Search for the cell housing the specified text and yield its (X, Y) center coordinate. 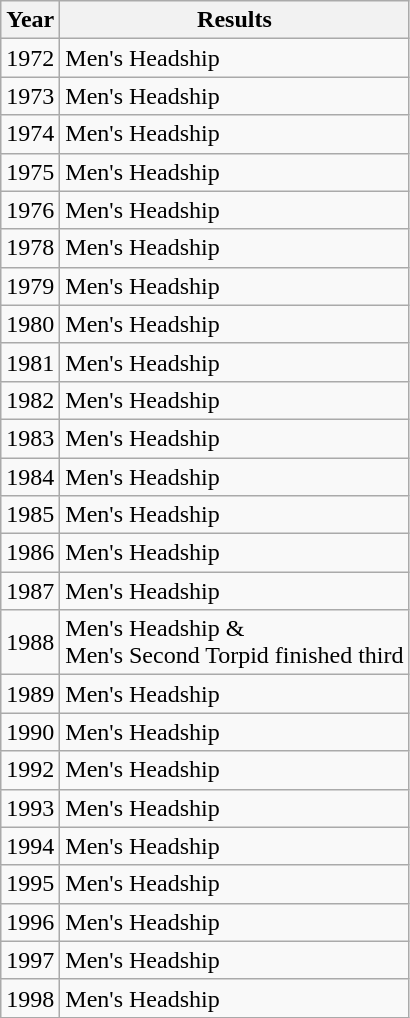
1995 (30, 884)
Year (30, 20)
1987 (30, 591)
1982 (30, 400)
1979 (30, 286)
1972 (30, 58)
1997 (30, 960)
1984 (30, 477)
1983 (30, 438)
1998 (30, 998)
1973 (30, 96)
1986 (30, 553)
1981 (30, 362)
Results (234, 20)
1993 (30, 808)
1988 (30, 642)
1978 (30, 248)
1996 (30, 922)
1992 (30, 770)
1989 (30, 694)
1994 (30, 846)
1975 (30, 172)
1980 (30, 324)
1990 (30, 732)
1974 (30, 134)
Men's Headship &Men's Second Torpid finished third (234, 642)
1976 (30, 210)
1985 (30, 515)
